Detect which cell encompasses the target text, then output its [x, y] center coordinate. 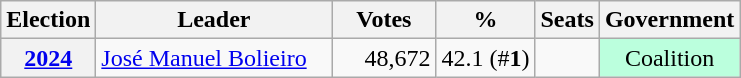
% [486, 20]
Coalition [669, 58]
Election [48, 20]
42.1 (#1) [486, 58]
José Manuel Bolieiro [214, 58]
Government [669, 20]
2024 [48, 58]
Leader [214, 20]
Votes [384, 20]
48,672 [384, 58]
Seats [567, 20]
